Provide the [X, Y] coordinate of the cell's center where the given text is located.  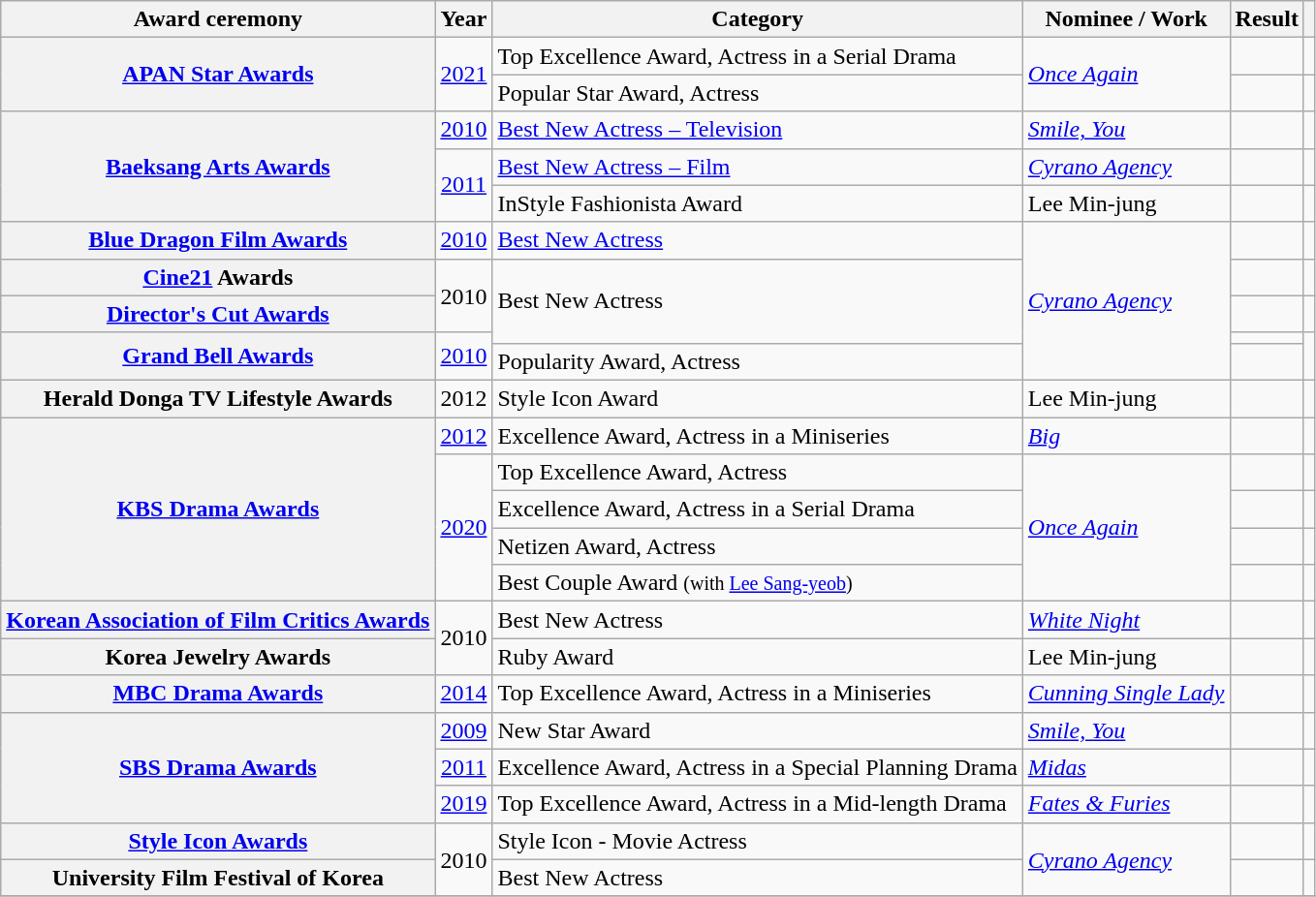
2009 [463, 730]
White Night [1126, 620]
Top Excellence Award, Actress [758, 473]
Best New Actress – Film [758, 167]
Netizen Award, Actress [758, 546]
MBC Drama Awards [218, 694]
Top Excellence Award, Actress in a Mid-length Drama [758, 804]
University Film Festival of Korea [218, 878]
Ruby Award [758, 657]
Best New Actress – Television [758, 130]
Cine21 Awards [218, 277]
2020 [463, 528]
Midas [1126, 767]
Category [758, 19]
Style Icon - Movie Actress [758, 841]
Year [463, 19]
New Star Award [758, 730]
Popular Star Award, Actress [758, 93]
2021 [463, 75]
Big [1126, 435]
Result [1267, 19]
Best Couple Award (with Lee Sang-yeob) [758, 583]
Top Excellence Award, Actress in a Serial Drama [758, 56]
SBS Drama Awards [218, 767]
Style Icon Awards [218, 841]
InStyle Fashionista Award [758, 203]
Korea Jewelry Awards [218, 657]
Cunning Single Lady [1126, 694]
2014 [463, 694]
Excellence Award, Actress in a Miniseries [758, 435]
Fates & Furies [1126, 804]
2019 [463, 804]
KBS Drama Awards [218, 509]
Nominee / Work [1126, 19]
Excellence Award, Actress in a Serial Drama [758, 510]
Excellence Award, Actress in a Special Planning Drama [758, 767]
Korean Association of Film Critics Awards [218, 620]
Blue Dragon Film Awards [218, 240]
Herald Donga TV Lifestyle Awards [218, 398]
Top Excellence Award, Actress in a Miniseries [758, 694]
Baeksang Arts Awards [218, 167]
Popularity Award, Actress [758, 361]
Director's Cut Awards [218, 314]
Grand Bell Awards [218, 356]
Style Icon Award [758, 398]
Award ceremony [218, 19]
APAN Star Awards [218, 75]
